Output the (X, Y) coordinate of the center of the cell containing the given text.  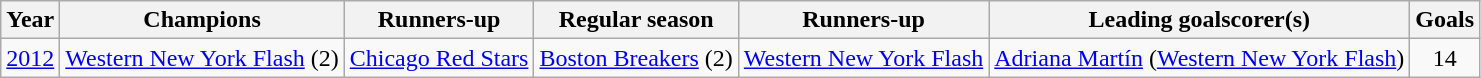
Boston Breakers (2) (636, 58)
Goals (1445, 20)
Chicago Red Stars (439, 58)
Regular season (636, 20)
Western New York Flash (2) (202, 58)
2012 (30, 58)
Leading goalscorer(s) (1200, 20)
Champions (202, 20)
Western New York Flash (863, 58)
Adriana Martín (Western New York Flash) (1200, 58)
14 (1445, 58)
Year (30, 20)
